Identify which cell holds the provided text, then report its (x, y) central coordinate. 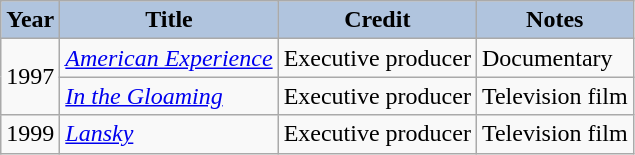
1999 (30, 134)
Credit (377, 20)
Notes (554, 20)
Title (169, 20)
American Experience (169, 58)
In the Gloaming (169, 96)
Year (30, 20)
Documentary (554, 58)
Lansky (169, 134)
1997 (30, 77)
